Pinpoint the cell where the given text exists, returning its [X, Y] midpoint coordinate. 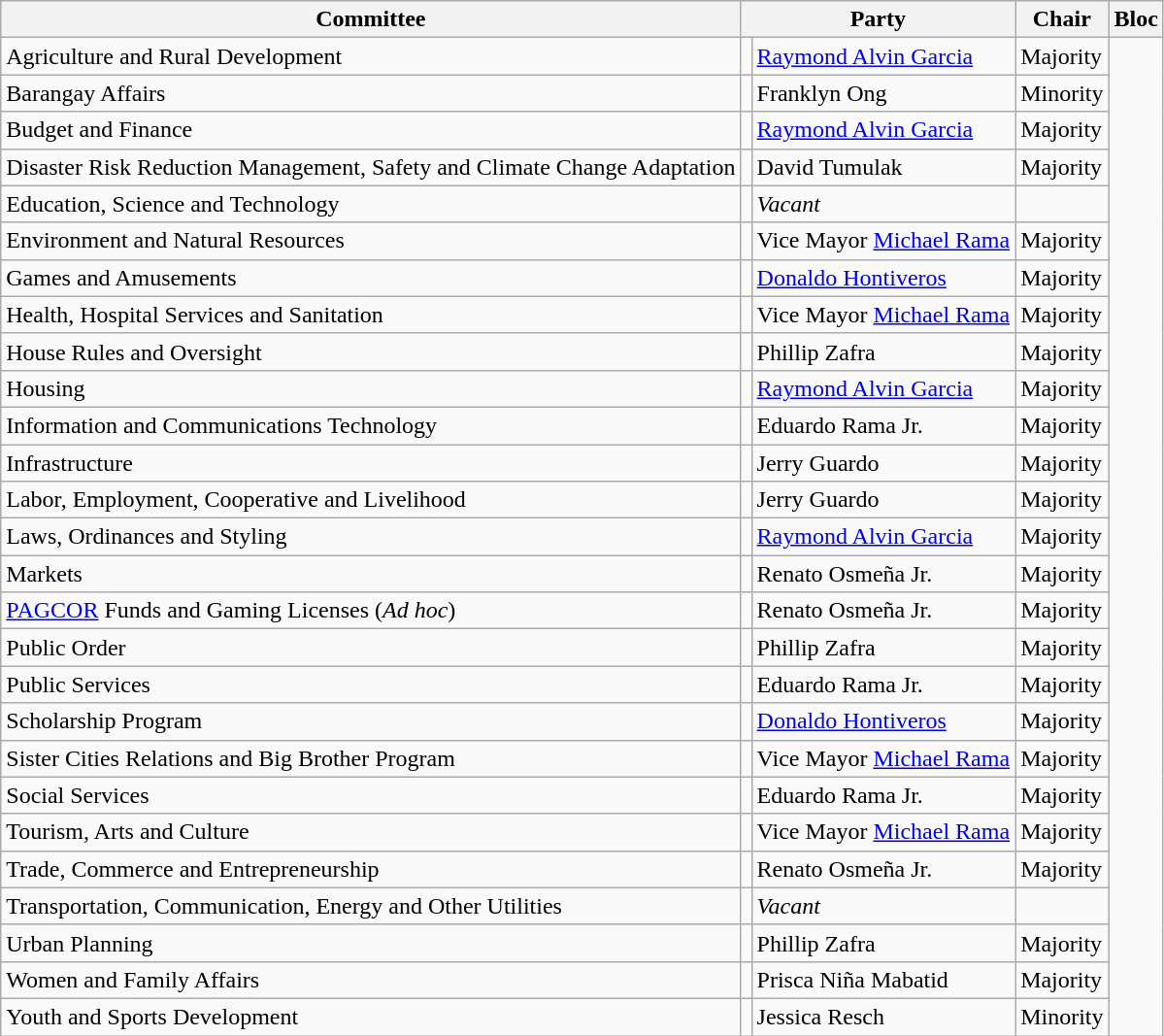
Agriculture and Rural Development [371, 56]
Tourism, Arts and Culture [371, 832]
Games and Amusements [371, 278]
Scholarship Program [371, 721]
Markets [371, 574]
Franklyn Ong [883, 93]
Housing [371, 388]
Jessica Resch [883, 1017]
Education, Science and Technology [371, 204]
Public Services [371, 685]
Chair [1062, 19]
Transportation, Communication, Energy and Other Utilities [371, 906]
Barangay Affairs [371, 93]
Budget and Finance [371, 130]
Information and Communications Technology [371, 425]
Committee [371, 19]
Party [878, 19]
Labor, Employment, Cooperative and Livelihood [371, 500]
Public Order [371, 648]
Trade, Commerce and Entrepreneurship [371, 869]
House Rules and Oversight [371, 351]
Women and Family Affairs [371, 980]
Disaster Risk Reduction Management, Safety and Climate Change Adaptation [371, 167]
Laws, Ordinances and Styling [371, 537]
Health, Hospital Services and Sanitation [371, 315]
Environment and Natural Resources [371, 241]
David Tumulak [883, 167]
Infrastructure [371, 463]
Sister Cities Relations and Big Brother Program [371, 758]
Urban Planning [371, 943]
Prisca Niña Mabatid [883, 980]
Bloc [1136, 19]
PAGCOR Funds and Gaming Licenses (Ad hoc) [371, 611]
Youth and Sports Development [371, 1017]
Social Services [371, 795]
